Determine the [X, Y] coordinate at the center of the cell enclosing the given text.  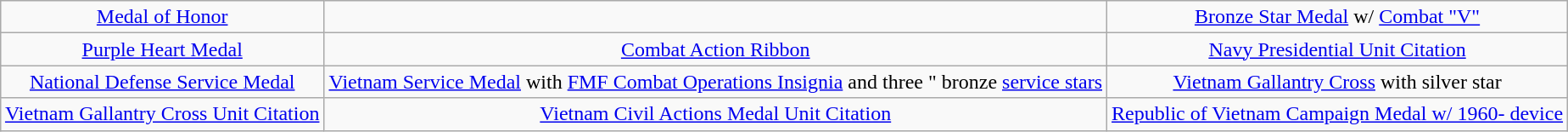
National Defense Service Medal [162, 82]
Medal of Honor [162, 17]
Vietnam Gallantry Cross with silver star [1337, 82]
Purple Heart Medal [162, 49]
Combat Action Ribbon [716, 49]
Vietnam Gallantry Cross Unit Citation [162, 114]
Vietnam Service Medal with FMF Combat Operations Insignia and three " bronze service stars [716, 82]
Bronze Star Medal w/ Combat "V" [1337, 17]
Republic of Vietnam Campaign Medal w/ 1960- device [1337, 114]
Vietnam Civil Actions Medal Unit Citation [716, 114]
Navy Presidential Unit Citation [1337, 49]
